Output the (x, y) coordinate of the center of the cell containing the given text.  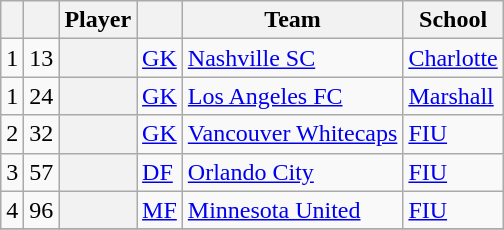
School (453, 20)
Minnesota United (292, 210)
Marshall (453, 96)
DF (160, 172)
Nashville SC (292, 58)
32 (42, 134)
4 (12, 210)
Los Angeles FC (292, 96)
Orlando City (292, 172)
Charlotte (453, 58)
Player (98, 20)
Team (292, 20)
Vancouver Whitecaps (292, 134)
13 (42, 58)
57 (42, 172)
3 (12, 172)
2 (12, 134)
96 (42, 210)
MF (160, 210)
24 (42, 96)
